Capture the cell that displays the provided text and extract its [X, Y] central coordinate. 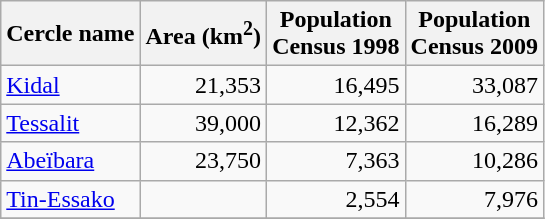
Tin-Essako [70, 199]
Cercle name [70, 34]
10,286 [474, 161]
39,000 [204, 123]
Kidal [70, 85]
PopulationCensus 1998 [336, 34]
Abeïbara [70, 161]
23,750 [204, 161]
21,353 [204, 85]
33,087 [474, 85]
16,495 [336, 85]
7,976 [474, 199]
PopulationCensus 2009 [474, 34]
7,363 [336, 161]
Tessalit [70, 123]
2,554 [336, 199]
Area (km2) [204, 34]
12,362 [336, 123]
16,289 [474, 123]
